Detect which cell encompasses the target text, then output its [x, y] center coordinate. 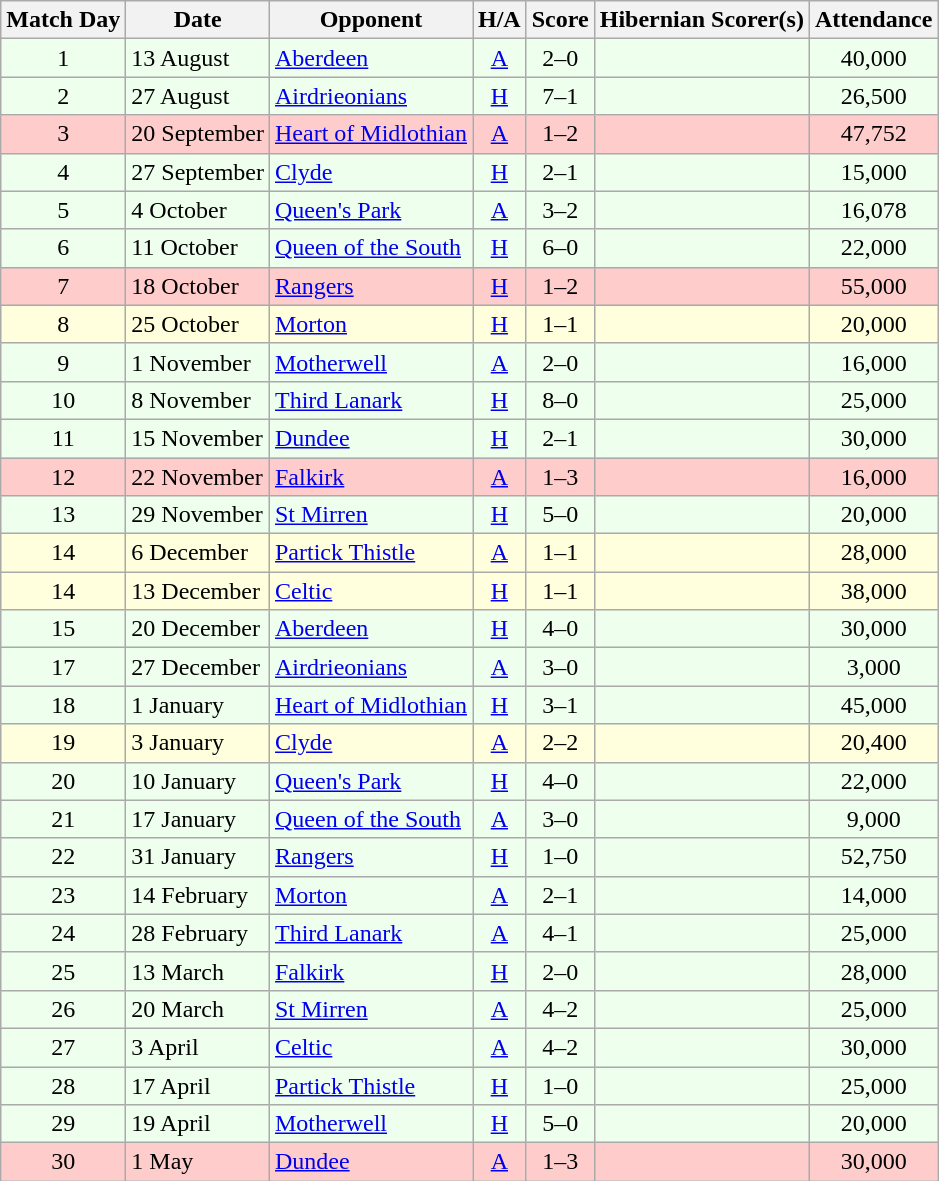
Hibernian Scorer(s) [702, 20]
38,000 [873, 591]
12 [64, 477]
21 [64, 819]
8 November [198, 400]
3 January [198, 743]
29 November [198, 515]
17 April [198, 1085]
Score [560, 20]
23 [64, 895]
6–0 [560, 248]
6 December [198, 553]
18 [64, 705]
11 October [198, 248]
20 [64, 781]
3 April [198, 1047]
20 December [198, 629]
17 [64, 667]
19 [64, 743]
9,000 [873, 819]
26 [64, 1009]
1 May [198, 1162]
20 September [198, 134]
10 [64, 400]
18 October [198, 286]
1 November [198, 362]
24 [64, 933]
3–2 [560, 210]
40,000 [873, 58]
29 [64, 1124]
47,752 [873, 134]
3,000 [873, 667]
1 [64, 58]
19 April [198, 1124]
3 [64, 134]
25 October [198, 324]
Match Day [64, 20]
8 [64, 324]
10 January [198, 781]
3–1 [560, 705]
2–2 [560, 743]
16,078 [873, 210]
22 [64, 857]
25 [64, 971]
9 [64, 362]
28 [64, 1085]
H/A [499, 20]
2 [64, 96]
20 March [198, 1009]
27 August [198, 96]
27 [64, 1047]
14,000 [873, 895]
5 [64, 210]
4 [64, 172]
15,000 [873, 172]
6 [64, 248]
13 December [198, 591]
Opponent [370, 20]
27 September [198, 172]
31 January [198, 857]
7 [64, 286]
55,000 [873, 286]
22 November [198, 477]
52,750 [873, 857]
8–0 [560, 400]
15 [64, 629]
30 [64, 1162]
4 October [198, 210]
20,400 [873, 743]
13 March [198, 971]
Date [198, 20]
27 December [198, 667]
14 February [198, 895]
7–1 [560, 96]
17 January [198, 819]
Attendance [873, 20]
13 August [198, 58]
15 November [198, 438]
13 [64, 515]
28 February [198, 933]
1 January [198, 705]
4–1 [560, 933]
26,500 [873, 96]
11 [64, 438]
45,000 [873, 705]
